Return the (X, Y) coordinate for the center point of the cell that contains the specified text.  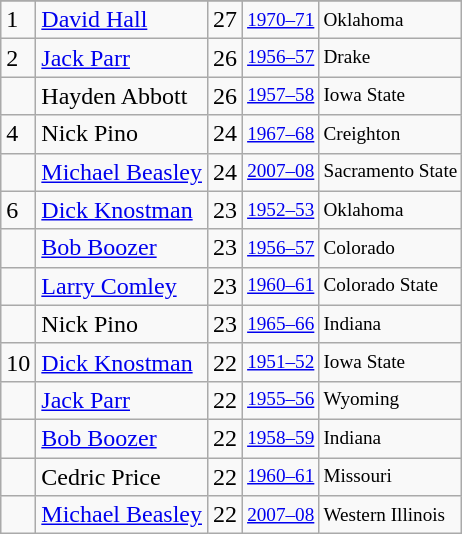
10 (18, 362)
Cedric Price (122, 477)
1965–66 (281, 324)
Colorado (390, 248)
Hayden Abbott (122, 96)
1 (18, 20)
1952–53 (281, 210)
1951–52 (281, 362)
Creighton (390, 134)
Missouri (390, 477)
1958–59 (281, 438)
1970–71 (281, 20)
Larry Comley (122, 286)
2 (18, 58)
Western Illinois (390, 515)
4 (18, 134)
27 (224, 20)
Drake (390, 58)
David Hall (122, 20)
1967–68 (281, 134)
Sacramento State (390, 172)
Wyoming (390, 400)
Colorado State (390, 286)
6 (18, 210)
1955–56 (281, 400)
1957–58 (281, 96)
